Output the [X, Y] coordinate of the center of the cell containing the given text.  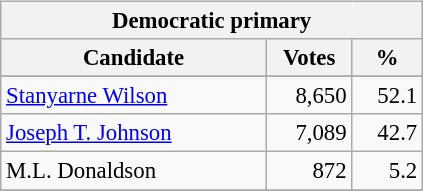
% [388, 58]
872 [309, 171]
Stanyarne Wilson [134, 96]
Votes [309, 58]
42.7 [388, 133]
M.L. Donaldson [134, 171]
Joseph T. Johnson [134, 133]
7,089 [309, 133]
5.2 [388, 171]
Candidate [134, 58]
Democratic primary [212, 21]
52.1 [388, 96]
8,650 [309, 96]
